For the text-containing cell, return its midpoint in [x, y] coordinate format. 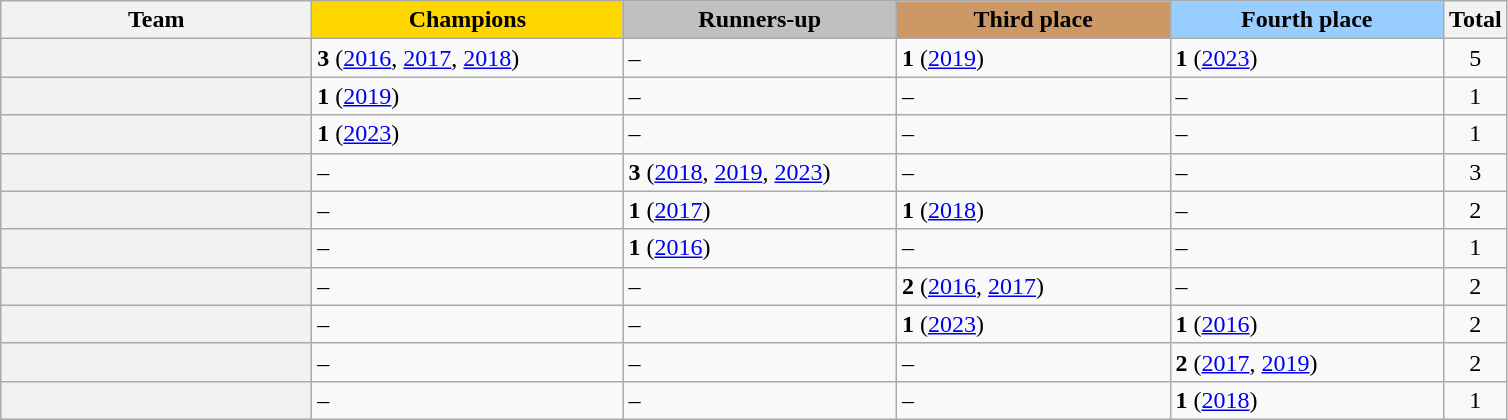
5 [1476, 58]
Fourth place [1307, 20]
3 [1476, 172]
2 (2017, 2019) [1307, 362]
3 (2018, 2019, 2023) [760, 172]
2 (2016, 2017) [1033, 286]
3 (2016, 2017, 2018) [468, 58]
1 (2017) [760, 210]
Total [1476, 20]
Runners-up [760, 20]
Third place [1033, 20]
Champions [468, 20]
Team [156, 20]
